Determine the (x, y) coordinate at the center of the cell enclosing the given text.  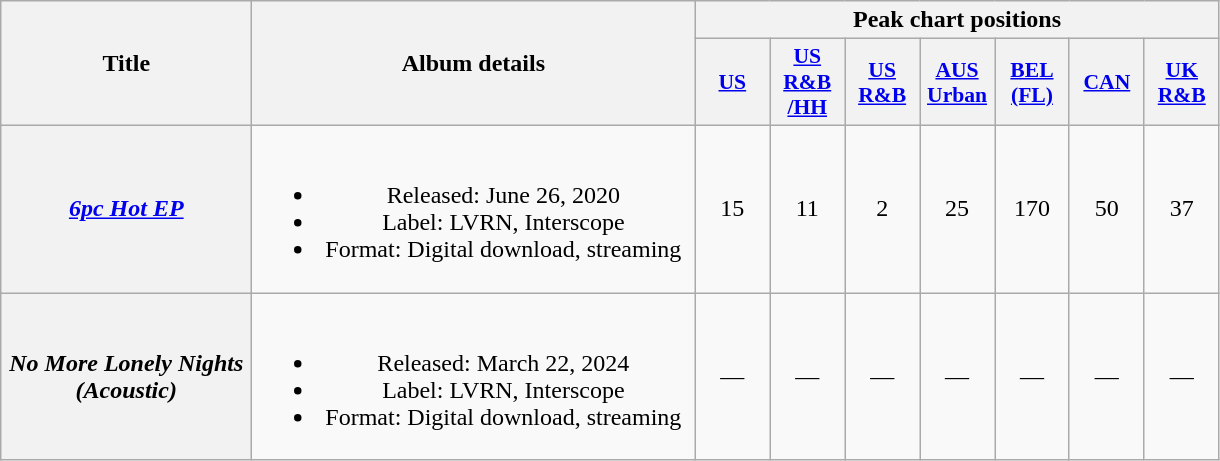
6pc Hot EP (126, 208)
15 (732, 208)
Title (126, 64)
BEL(FL) (1032, 82)
No More Lonely Nights (Acoustic) (126, 376)
USR&B (882, 82)
2 (882, 208)
Released: March 22, 2024Label: LVRN, InterscopeFormat: Digital download, streaming (474, 376)
50 (1106, 208)
AUSUrban (958, 82)
US (732, 82)
USR&B/HH (808, 82)
CAN (1106, 82)
25 (958, 208)
Released: June 26, 2020Label: LVRN, InterscopeFormat: Digital download, streaming (474, 208)
170 (1032, 208)
Album details (474, 64)
UKR&B (1182, 82)
11 (808, 208)
37 (1182, 208)
Peak chart positions (957, 20)
